For the text-containing cell, return its midpoint in [x, y] coordinate format. 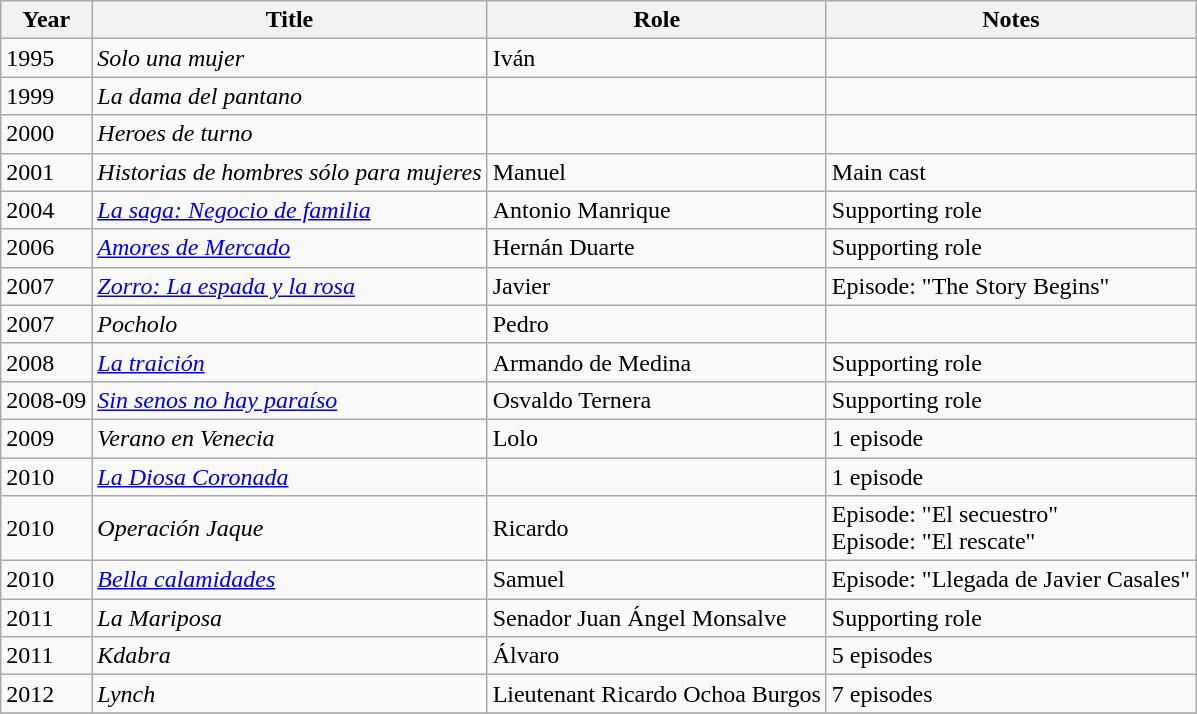
7 episodes [1010, 694]
Sin senos no hay paraíso [290, 400]
2012 [46, 694]
Episode: "El secuestro"Episode: "El rescate" [1010, 528]
Title [290, 20]
2006 [46, 248]
Pedro [656, 324]
Operación Jaque [290, 528]
2000 [46, 134]
Notes [1010, 20]
Lynch [290, 694]
Kdabra [290, 656]
Javier [656, 286]
La Diosa Coronada [290, 477]
Verano en Venecia [290, 438]
Main cast [1010, 172]
Senador Juan Ángel Monsalve [656, 618]
Episode: "The Story Begins" [1010, 286]
5 episodes [1010, 656]
Pocholo [290, 324]
Lolo [656, 438]
Álvaro [656, 656]
Armando de Medina [656, 362]
Amores de Mercado [290, 248]
Solo una mujer [290, 58]
2001 [46, 172]
1999 [46, 96]
Ricardo [656, 528]
2008-09 [46, 400]
Historias de hombres sólo para mujeres [290, 172]
La Mariposa [290, 618]
2008 [46, 362]
La traición [290, 362]
Zorro: La espada y la rosa [290, 286]
Hernán Duarte [656, 248]
2004 [46, 210]
Samuel [656, 580]
Role [656, 20]
1995 [46, 58]
Heroes de turno [290, 134]
Year [46, 20]
Antonio Manrique [656, 210]
Episode: "Llegada de Javier Casales" [1010, 580]
Osvaldo Ternera [656, 400]
Manuel [656, 172]
La dama del pantano [290, 96]
Iván [656, 58]
Lieutenant Ricardo Ochoa Burgos [656, 694]
Bella calamidades [290, 580]
La saga: Negocio de familia [290, 210]
2009 [46, 438]
